Identify which cell holds the provided text, then report its [X, Y] central coordinate. 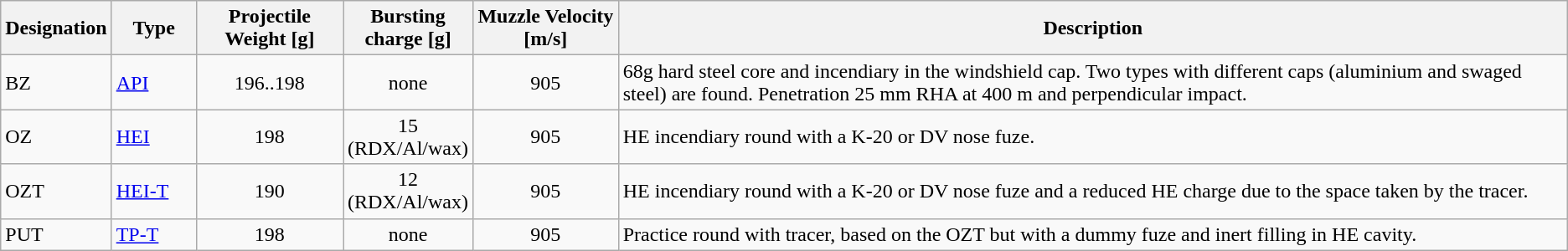
HEI-T [154, 191]
Bursting charge [g] [409, 28]
TP-T [154, 234]
Practice round with tracer, based on the OZT but with a dummy fuze and inert filling in HE cavity. [1092, 234]
190 [270, 191]
196..198 [270, 82]
Projectile Weight [g] [270, 28]
HE incendiary round with a K-20 or DV nose fuze and a reduced HE charge due to the space taken by the tracer. [1092, 191]
Type [154, 28]
PUT [56, 234]
API [154, 82]
HEI [154, 137]
HE incendiary round with a K-20 or DV nose fuze. [1092, 137]
BZ [56, 82]
Muzzle Velocity [m/s] [546, 28]
Description [1092, 28]
12 (RDX/Al/wax) [409, 191]
OZ [56, 137]
15 (RDX/Al/wax) [409, 137]
OZT [56, 191]
Designation [56, 28]
